Return the [X, Y] coordinate for the center point of the cell that contains the specified text.  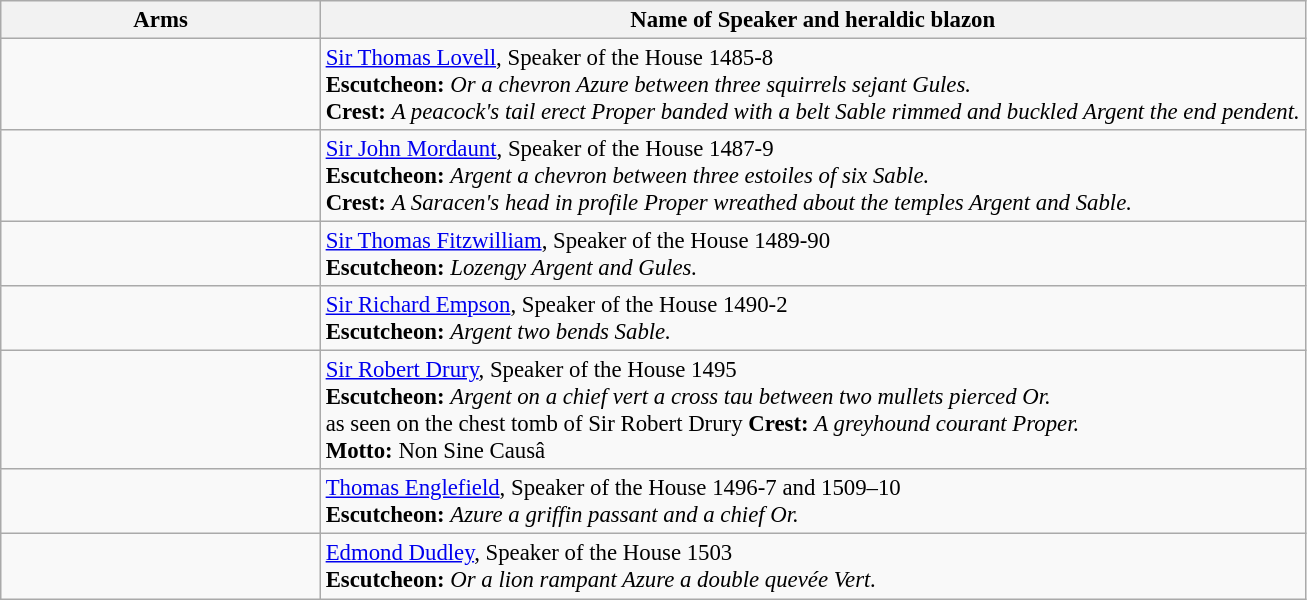
Thomas Englefield, Speaker of the House 1496-7 and 1509–10Escutcheon: Azure a griffin passant and a chief Or. [812, 502]
Arms [161, 20]
Edmond Dudley, Speaker of the House 1503Escutcheon: Or a lion rampant Azure a double quevée Vert. [812, 566]
Name of Speaker and heraldic blazon [812, 20]
Sir Thomas Fitzwilliam, Speaker of the House 1489-90Escutcheon: Lozengy Argent and Gules. [812, 254]
Sir Richard Empson, Speaker of the House 1490-2Escutcheon: Argent two bends Sable. [812, 318]
